Return the [X, Y] coordinate for the center point of the cell that contains the specified text.  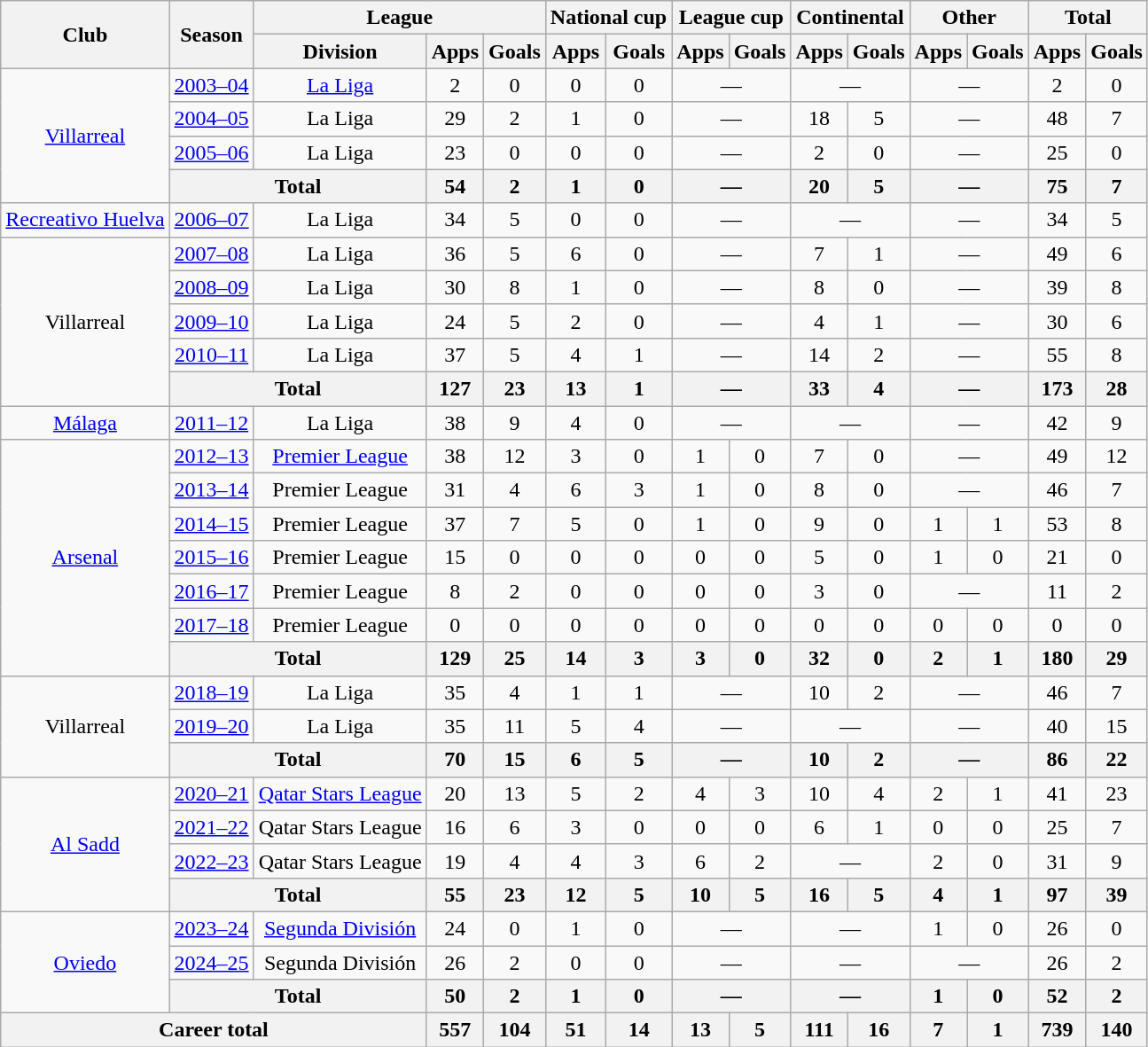
National cup [608, 18]
180 [1057, 659]
2013–14 [211, 490]
Continental [850, 18]
Division [340, 51]
Oviedo [85, 962]
42 [1057, 423]
21 [1057, 558]
36 [455, 254]
53 [1057, 524]
Club [85, 35]
127 [455, 388]
2004–05 [211, 119]
2009–10 [211, 321]
2015–16 [211, 558]
2018–19 [211, 692]
2003–04 [211, 85]
2008–09 [211, 287]
Recreativo Huelva [85, 220]
33 [819, 388]
104 [515, 1030]
129 [455, 659]
111 [819, 1030]
2005–06 [211, 152]
97 [1057, 895]
557 [455, 1030]
2012–13 [211, 457]
86 [1057, 760]
Al Sadd [85, 844]
2020–21 [211, 793]
40 [1057, 726]
2023–24 [211, 928]
2024–25 [211, 962]
2022–23 [211, 861]
Málaga [85, 423]
739 [1057, 1030]
2007–08 [211, 254]
2011–12 [211, 423]
48 [1057, 119]
52 [1057, 996]
2016–17 [211, 591]
22 [1117, 760]
2006–07 [211, 220]
18 [819, 119]
2014–15 [211, 524]
League [399, 18]
50 [455, 996]
51 [575, 1030]
League cup [731, 18]
Arsenal [85, 558]
173 [1057, 388]
19 [455, 861]
41 [1057, 793]
2019–20 [211, 726]
32 [819, 659]
70 [455, 760]
2021–22 [211, 827]
Season [211, 35]
Other [969, 18]
2017–18 [211, 625]
75 [1057, 186]
Career total [214, 1030]
28 [1117, 388]
140 [1117, 1030]
54 [455, 186]
2010–11 [211, 355]
